Return the (x, y) coordinate for the center point of the cell that contains the specified text.  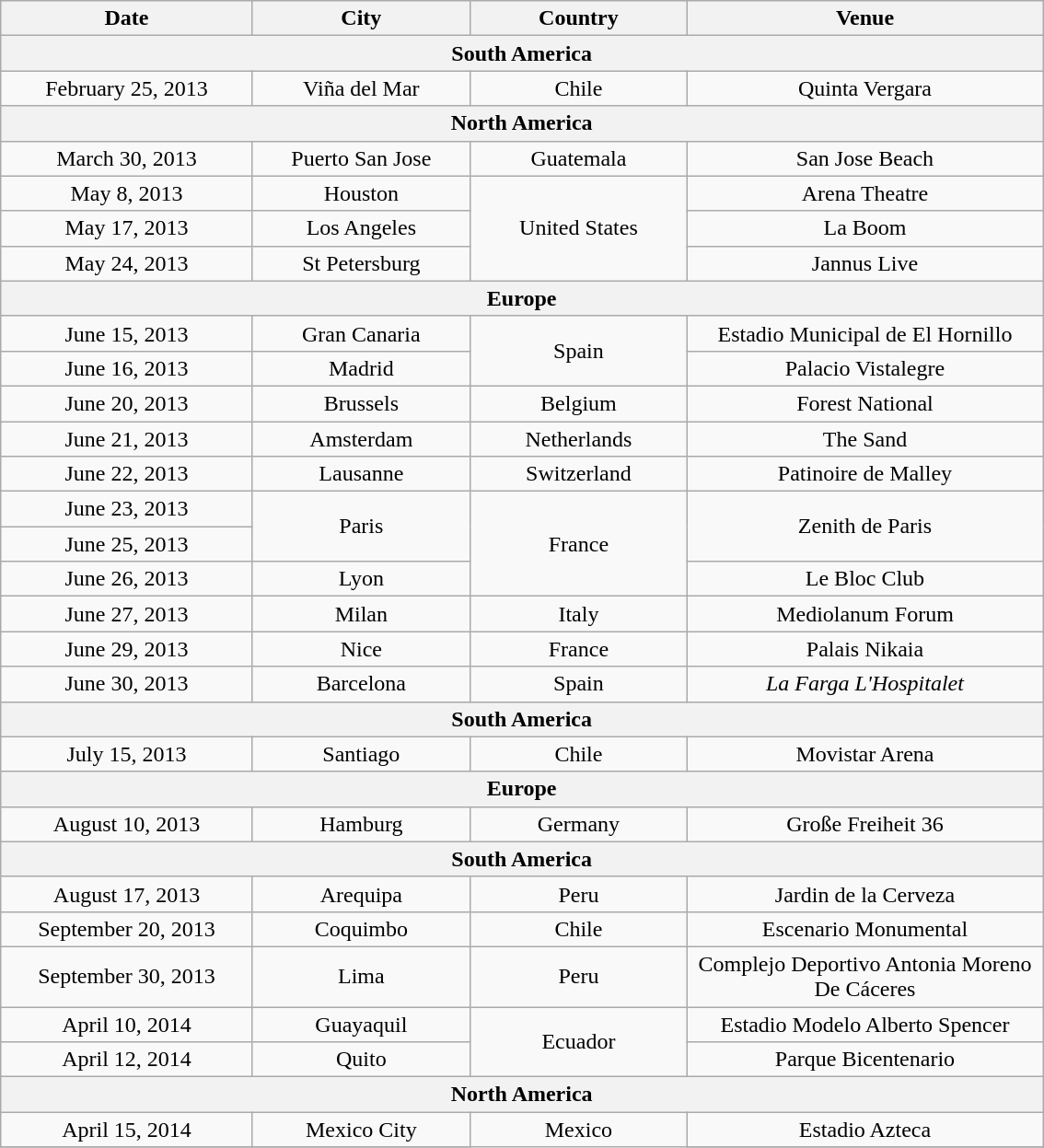
Arena Theatre (864, 193)
Santiago (361, 754)
Los Angeles (361, 228)
Parque Bicentenario (864, 1060)
Puerto San Jose (361, 158)
Quinta Vergara (864, 88)
Lausanne (361, 474)
Viña del Mar (361, 88)
Netherlands (578, 439)
Nice (361, 649)
Germany (578, 824)
September 20, 2013 (127, 929)
Barcelona (361, 684)
May 17, 2013 (127, 228)
Complejo Deportivo Antonia Moreno De Cáceres (864, 976)
Mediolanum Forum (864, 614)
Guayaquil (361, 1025)
Guatemala (578, 158)
June 26, 2013 (127, 579)
Madrid (361, 368)
June 21, 2013 (127, 439)
August 10, 2013 (127, 824)
Lima (361, 976)
August 17, 2013 (127, 894)
St Petersburg (361, 263)
Venue (864, 18)
Houston (361, 193)
Amsterdam (361, 439)
February 25, 2013 (127, 88)
April 10, 2014 (127, 1025)
Jardin de la Cerveza (864, 894)
Palais Nikaia (864, 649)
Gran Canaria (361, 333)
Italy (578, 614)
Lyon (361, 579)
Palacio Vistalegre (864, 368)
June 23, 2013 (127, 509)
Escenario Monumental (864, 929)
San Jose Beach (864, 158)
Country (578, 18)
Zenith de Paris (864, 527)
June 25, 2013 (127, 544)
May 24, 2013 (127, 263)
Mexico City (361, 1130)
June 20, 2013 (127, 403)
La Boom (864, 228)
June 30, 2013 (127, 684)
City (361, 18)
June 16, 2013 (127, 368)
Le Bloc Club (864, 579)
United States (578, 228)
July 15, 2013 (127, 754)
Große Freiheit 36 (864, 824)
Forest National (864, 403)
Movistar Arena (864, 754)
Paris (361, 527)
Jannus Live (864, 263)
Estadio Municipal de El Hornillo (864, 333)
September 30, 2013 (127, 976)
Switzerland (578, 474)
June 22, 2013 (127, 474)
April 12, 2014 (127, 1060)
Arequipa (361, 894)
April 15, 2014 (127, 1130)
Belgium (578, 403)
Brussels (361, 403)
La Farga L'Hospitalet (864, 684)
Quito (361, 1060)
Hamburg (361, 824)
June 27, 2013 (127, 614)
Mexico (578, 1130)
May 8, 2013 (127, 193)
Milan (361, 614)
June 15, 2013 (127, 333)
Ecuador (578, 1042)
Date (127, 18)
Coquimbo (361, 929)
Estadio Modelo Alberto Spencer (864, 1025)
Estadio Azteca (864, 1130)
June 29, 2013 (127, 649)
March 30, 2013 (127, 158)
The Sand (864, 439)
Patinoire de Malley (864, 474)
